Output the [x, y] coordinate of the center of the cell containing the given text.  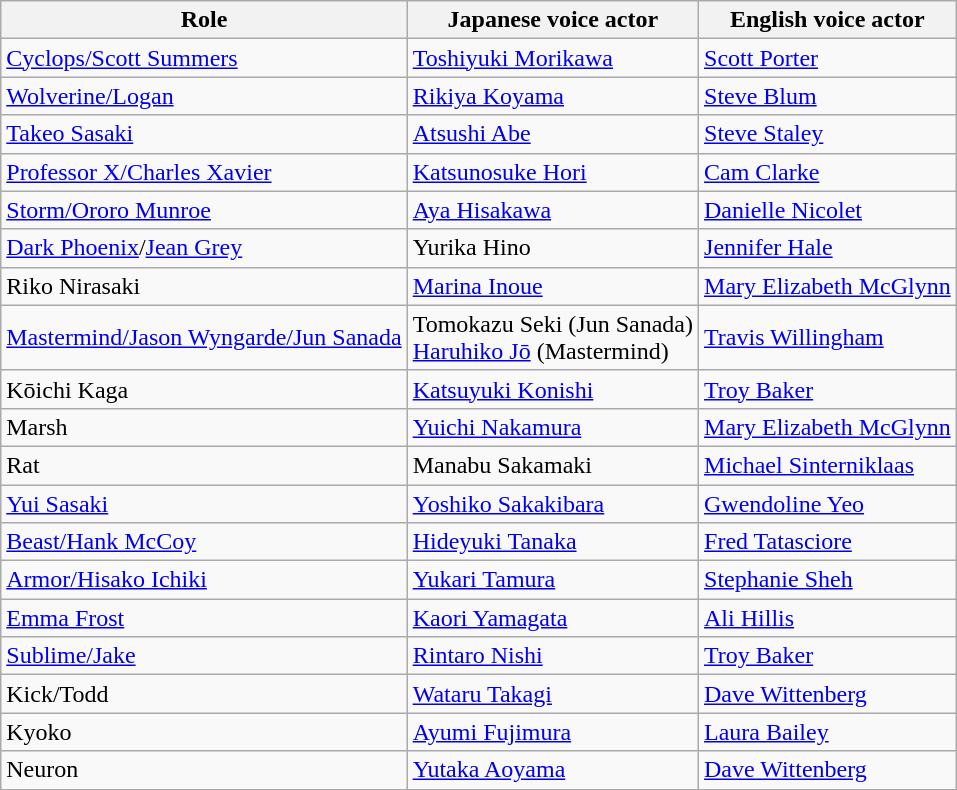
Steve Blum [828, 96]
Stephanie Sheh [828, 580]
Katsunosuke Hori [552, 172]
Sublime/Jake [204, 656]
Wataru Takagi [552, 694]
Yoshiko Sakakibara [552, 503]
Steve Staley [828, 134]
Yutaka Aoyama [552, 770]
Gwendoline Yeo [828, 503]
Marsh [204, 427]
Japanese voice actor [552, 20]
Yukari Tamura [552, 580]
Danielle Nicolet [828, 210]
Tomokazu Seki (Jun Sanada)Haruhiko Jō (Mastermind) [552, 338]
Atsushi Abe [552, 134]
Neuron [204, 770]
Mastermind/Jason Wyngarde/Jun Sanada [204, 338]
Kōichi Kaga [204, 389]
Cyclops/Scott Summers [204, 58]
Yurika Hino [552, 248]
Professor X/Charles Xavier [204, 172]
Travis Willingham [828, 338]
Emma Frost [204, 618]
Dark Phoenix/Jean Grey [204, 248]
Role [204, 20]
Kick/Todd [204, 694]
Kyoko [204, 732]
Rikiya Koyama [552, 96]
Marina Inoue [552, 286]
Rintaro Nishi [552, 656]
Rat [204, 465]
Armor/Hisako Ichiki [204, 580]
Takeo Sasaki [204, 134]
Manabu Sakamaki [552, 465]
Laura Bailey [828, 732]
Storm/Ororo Munroe [204, 210]
Riko Nirasaki [204, 286]
Kaori Yamagata [552, 618]
Scott Porter [828, 58]
Cam Clarke [828, 172]
Yui Sasaki [204, 503]
Hideyuki Tanaka [552, 542]
Katsuyuki Konishi [552, 389]
Ayumi Fujimura [552, 732]
Michael Sinterniklaas [828, 465]
Aya Hisakawa [552, 210]
Wolverine/Logan [204, 96]
Ali Hillis [828, 618]
Jennifer Hale [828, 248]
Toshiyuki Morikawa [552, 58]
Yuichi Nakamura [552, 427]
Beast/Hank McCoy [204, 542]
Fred Tatasciore [828, 542]
English voice actor [828, 20]
